Extract the (X, Y) coordinate from the center of the cell holding the provided text.  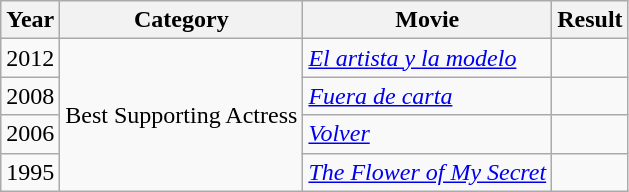
Year (30, 20)
Fuera de carta (428, 96)
2006 (30, 134)
The Flower of My Secret (428, 172)
Movie (428, 20)
1995 (30, 172)
Best Supporting Actress (182, 115)
Volver (428, 134)
2008 (30, 96)
Category (182, 20)
2012 (30, 58)
Result (590, 20)
El artista y la modelo (428, 58)
